Provide the [X, Y] coordinate of the cell's center where the given text is located.  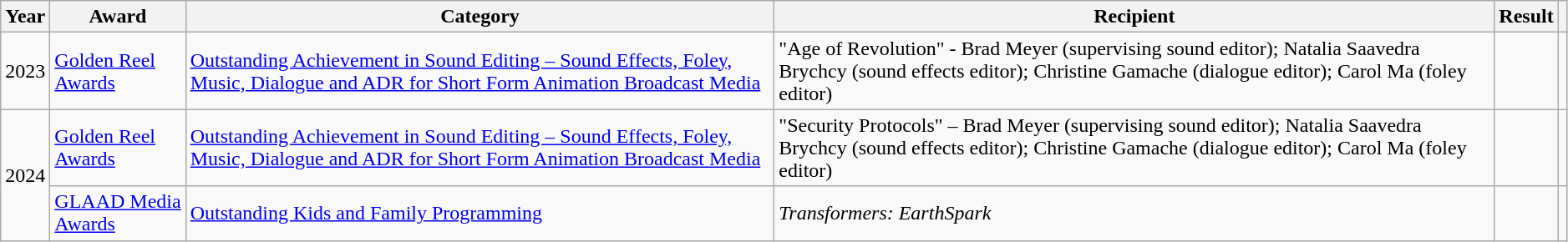
Award [118, 17]
Outstanding Kids and Family Programming [480, 214]
2024 [25, 175]
Transformers: EarthSpark [1134, 214]
Recipient [1134, 17]
Year [25, 17]
Category [480, 17]
2023 [25, 71]
GLAAD Media Awards [118, 214]
Result [1526, 17]
